Find where the given text appears and provide that cell's center as (x, y) coordinate. 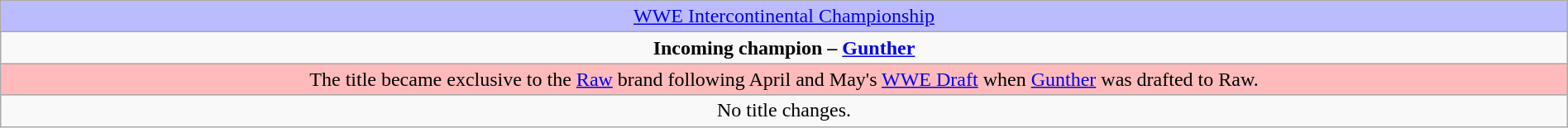
No title changes. (784, 111)
The title became exclusive to the Raw brand following April and May's WWE Draft when Gunther was drafted to Raw. (784, 79)
WWE Intercontinental Championship (784, 17)
Incoming champion – Gunther (784, 48)
